Scan for the cell matching the given text and deliver its [X, Y] coordinate at center. 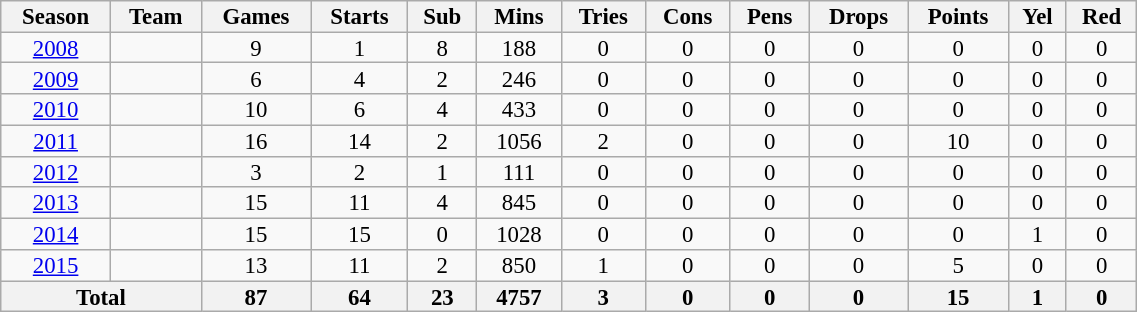
Mins [520, 16]
14 [360, 140]
246 [520, 78]
111 [520, 172]
1056 [520, 140]
9 [256, 48]
Sub [442, 16]
2013 [56, 204]
Points [958, 16]
845 [520, 204]
Total [101, 296]
2014 [56, 234]
4757 [520, 296]
Games [256, 16]
8 [442, 48]
433 [520, 110]
2010 [56, 110]
13 [256, 266]
2015 [56, 266]
Pens [770, 16]
Drops [858, 16]
2011 [56, 140]
Season [56, 16]
2009 [56, 78]
16 [256, 140]
5 [958, 266]
Yel [1037, 16]
Red [1101, 16]
64 [360, 296]
87 [256, 296]
Tries [603, 16]
23 [442, 296]
1028 [520, 234]
Starts [360, 16]
850 [520, 266]
188 [520, 48]
2012 [56, 172]
Cons [688, 16]
2008 [56, 48]
Team [156, 16]
